Extract the (x, y) coordinate from the center of the cell holding the provided text.  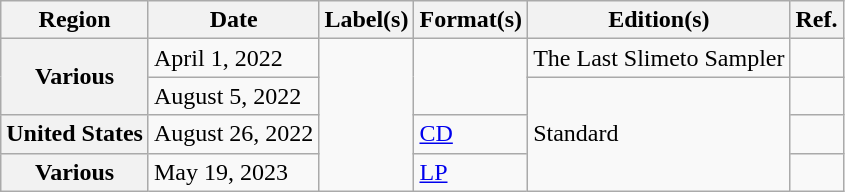
April 1, 2022 (233, 58)
CD (471, 134)
Format(s) (471, 20)
Region (75, 20)
LP (471, 172)
Edition(s) (659, 20)
May 19, 2023 (233, 172)
United States (75, 134)
August 5, 2022 (233, 96)
Ref. (816, 20)
August 26, 2022 (233, 134)
The Last Slimeto Sampler (659, 58)
Label(s) (366, 20)
Standard (659, 134)
Date (233, 20)
